Identify which cell holds the provided text, then report its (X, Y) central coordinate. 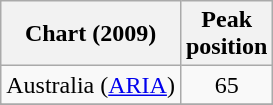
65 (226, 85)
Chart (2009) (91, 34)
Australia (ARIA) (91, 85)
Peakposition (226, 34)
